Scan for the cell matching the given text and deliver its [X, Y] coordinate at center. 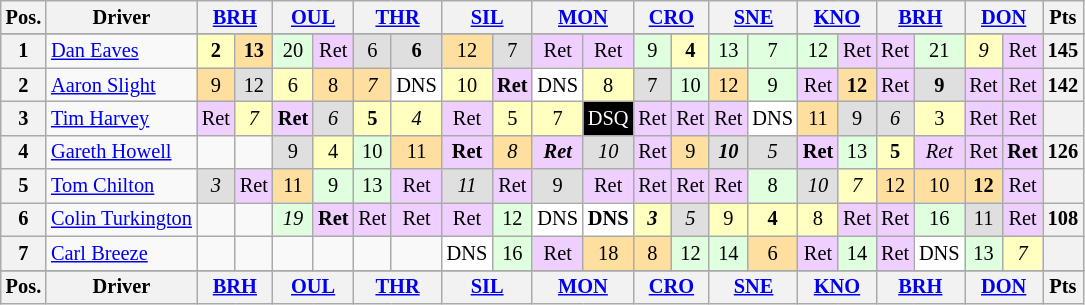
126 [1063, 152]
Carl Breeze [122, 253]
Aaron Slight [122, 85]
Colin Turkington [122, 219]
Gareth Howell [122, 152]
DSQ [608, 118]
Dan Eaves [122, 51]
Tom Chilton [122, 186]
20 [293, 51]
21 [939, 51]
145 [1063, 51]
Tim Harvey [122, 118]
1 [24, 51]
142 [1063, 85]
108 [1063, 219]
18 [608, 253]
19 [293, 219]
